For the text-containing cell, return its midpoint in (X, Y) coordinate format. 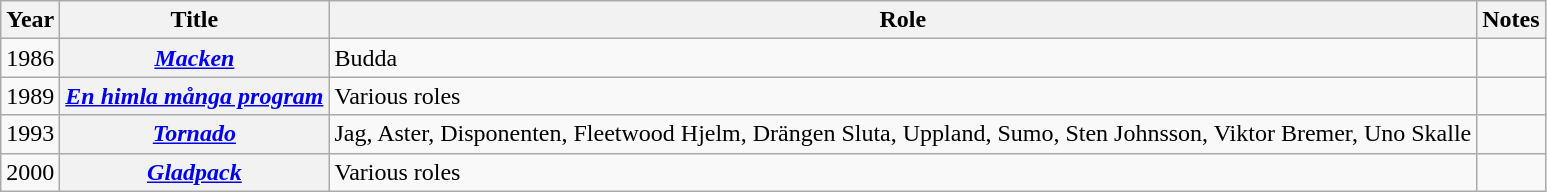
Title (194, 20)
1993 (30, 134)
Macken (194, 58)
Year (30, 20)
Role (903, 20)
Budda (903, 58)
1989 (30, 96)
Jag, Aster, Disponenten, Fleetwood Hjelm, Drängen Sluta, Uppland, Sumo, Sten Johnsson, Viktor Bremer, Uno Skalle (903, 134)
1986 (30, 58)
Gladpack (194, 172)
Notes (1511, 20)
Tornado (194, 134)
2000 (30, 172)
En himla många program (194, 96)
